Determine the [x, y] coordinate at the center of the cell enclosing the given text.  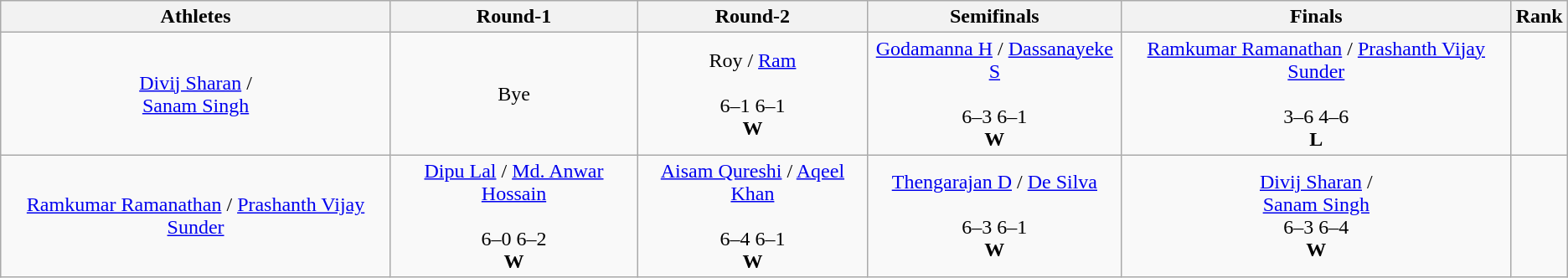
Dipu Lal / Md. Anwar Hossain6–0 6–2W [513, 216]
Divij Sharan /Sanam Singh 6–3 6–4W [1317, 216]
Athletes [196, 17]
Roy / Ram6–1 6–1W [753, 94]
Rank [1540, 17]
Aisam Qureshi / Aqeel Khan6–4 6–1W [753, 216]
Godamanna H / Dassanayeke S6–3 6–1W [994, 94]
Round-2 [753, 17]
Divij Sharan /Sanam Singh [196, 94]
Finals [1317, 17]
Semifinals [994, 17]
Ramkumar Ramanathan / Prashanth Vijay Sunder3–6 4–6L [1317, 94]
Thengarajan D / De Silva6–3 6–1W [994, 216]
Bye [513, 94]
Ramkumar Ramanathan / Prashanth Vijay Sunder [196, 216]
Round-1 [513, 17]
